Locate the cell with the specified text and output its (X, Y) center coordinate. 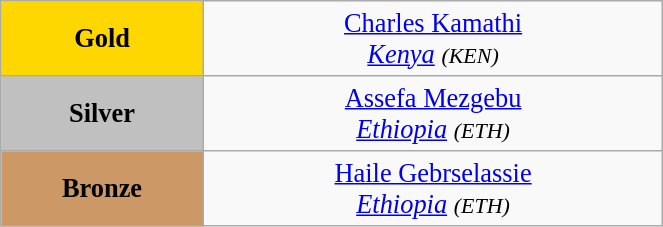
Bronze (102, 188)
Charles KamathiKenya (KEN) (433, 38)
Silver (102, 112)
Gold (102, 38)
Assefa MezgebuEthiopia (ETH) (433, 112)
Haile GebrselassieEthiopia (ETH) (433, 188)
